Find where the given text appears and provide that cell's center as [x, y] coordinate. 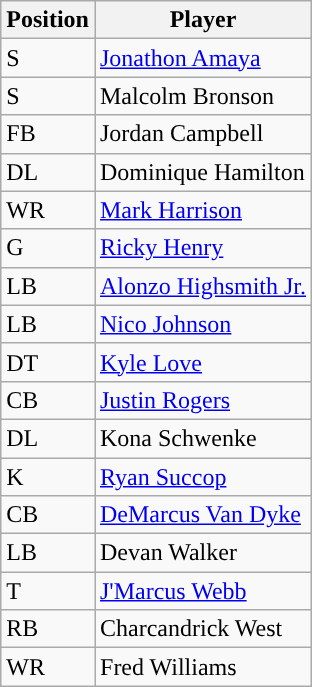
Malcolm Bronson [202, 96]
Player [202, 20]
Dominique Hamilton [202, 172]
DT [48, 362]
Jonathon Amaya [202, 58]
Devan Walker [202, 553]
Kyle Love [202, 362]
Fred Williams [202, 667]
K [48, 477]
Kona Schwenke [202, 438]
DeMarcus Van Dyke [202, 515]
J'Marcus Webb [202, 591]
Charcandrick West [202, 629]
Mark Harrison [202, 210]
Ryan Succop [202, 477]
Ricky Henry [202, 248]
T [48, 591]
RB [48, 629]
Alonzo Highsmith Jr. [202, 286]
Justin Rogers [202, 400]
Position [48, 20]
FB [48, 134]
Jordan Campbell [202, 134]
G [48, 248]
Nico Johnson [202, 324]
